Provide the (x, y) coordinate of the cell's center where the given text is located.  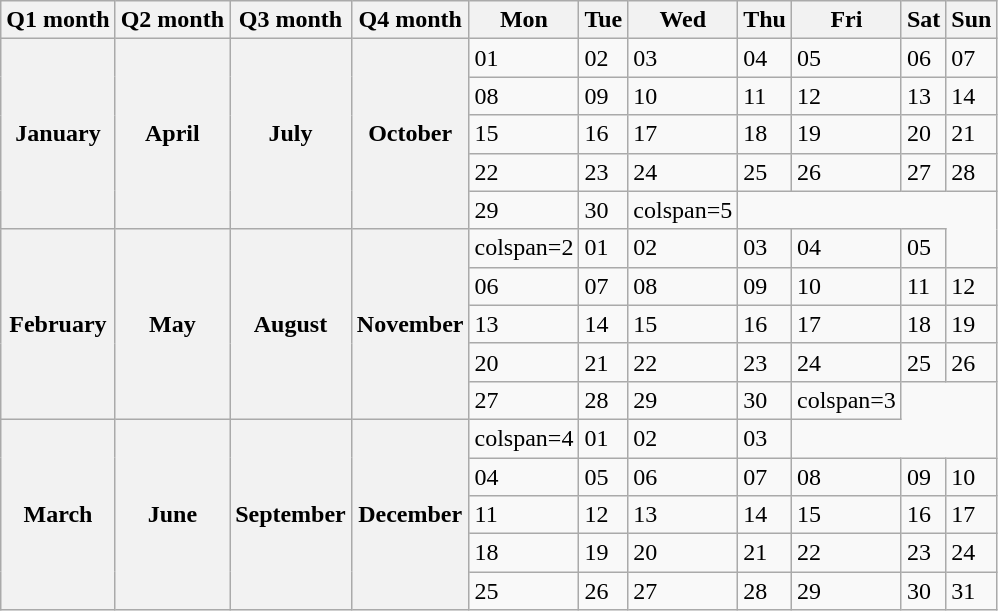
Mon (524, 20)
November (410, 324)
Q4 month (410, 20)
July (291, 134)
Sat (923, 20)
Q3 month (291, 20)
December (410, 514)
colspan=2 (524, 248)
Q2 month (172, 20)
April (172, 134)
March (58, 514)
Thu (765, 20)
May (172, 324)
Fri (846, 20)
September (291, 514)
colspan=3 (846, 400)
Q1 month (58, 20)
Tue (604, 20)
colspan=5 (683, 210)
October (410, 134)
Wed (683, 20)
June (172, 514)
31 (972, 591)
January (58, 134)
February (58, 324)
August (291, 324)
Sun (972, 20)
colspan=4 (524, 438)
